Return (x, y) of the center of cell containing provided text 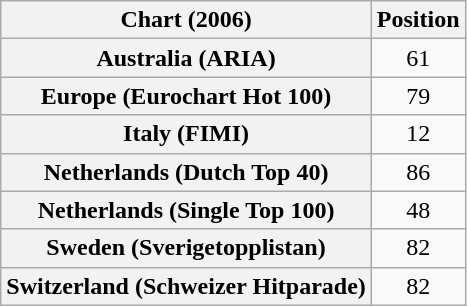
79 (418, 96)
Europe (Eurochart Hot 100) (186, 96)
61 (418, 58)
48 (418, 210)
Netherlands (Single Top 100) (186, 210)
Australia (ARIA) (186, 58)
Switzerland (Schweizer Hitparade) (186, 286)
Position (418, 20)
Italy (FIMI) (186, 134)
86 (418, 172)
Sweden (Sverigetopplistan) (186, 248)
Chart (2006) (186, 20)
Netherlands (Dutch Top 40) (186, 172)
12 (418, 134)
